Output the (X, Y) coordinate of the center of the cell containing the given text.  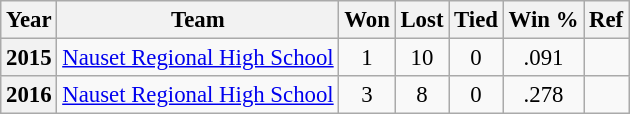
2015 (29, 58)
Win % (543, 20)
Team (198, 20)
Year (29, 20)
3 (367, 95)
Tied (476, 20)
Ref (606, 20)
1 (367, 58)
10 (422, 58)
Lost (422, 20)
.091 (543, 58)
8 (422, 95)
.278 (543, 95)
Won (367, 20)
2016 (29, 95)
